Return [X, Y] of the center of cell containing provided text 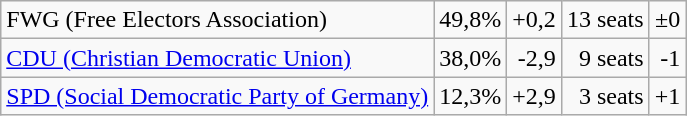
+2,9 [534, 96]
-1 [668, 58]
49,8% [470, 20]
12,3% [470, 96]
-2,9 [534, 58]
9 seats [605, 58]
CDU (Christian Democratic Union) [218, 58]
38,0% [470, 58]
+1 [668, 96]
FWG (Free Electors Association) [218, 20]
±0 [668, 20]
SPD (Social Democratic Party of Germany) [218, 96]
13 seats [605, 20]
3 seats [605, 96]
+0,2 [534, 20]
